Return [X, Y] of the center of cell containing provided text 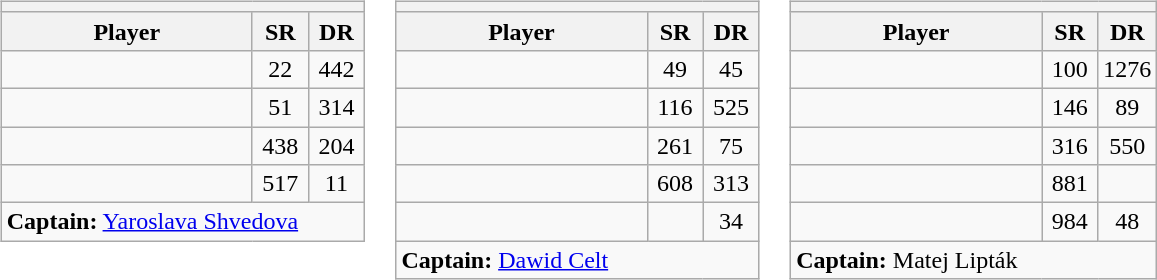
1276 [1128, 69]
525 [731, 107]
48 [1128, 222]
881 [1070, 184]
49 [675, 69]
45 [731, 69]
313 [731, 184]
51 [280, 107]
550 [1128, 145]
146 [1070, 107]
100 [1070, 69]
116 [675, 107]
89 [1128, 107]
75 [731, 145]
Captain: Matej Lipták [974, 260]
11 [336, 184]
Captain: Dawid Celt [578, 260]
34 [731, 222]
204 [336, 145]
314 [336, 107]
442 [336, 69]
261 [675, 145]
438 [280, 145]
984 [1070, 222]
517 [280, 184]
Captain: Yaroslava Shvedova [182, 222]
608 [675, 184]
22 [280, 69]
316 [1070, 145]
